Return [X, Y] of the center of cell containing provided text 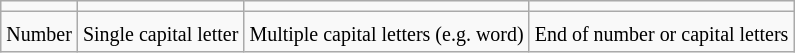
Single capital letter [160, 32]
End of number or capital letters [662, 32]
Multiple capital letters (e.g. word) [386, 32]
Number [40, 32]
